Capture the cell that displays the provided text and extract its (X, Y) central coordinate. 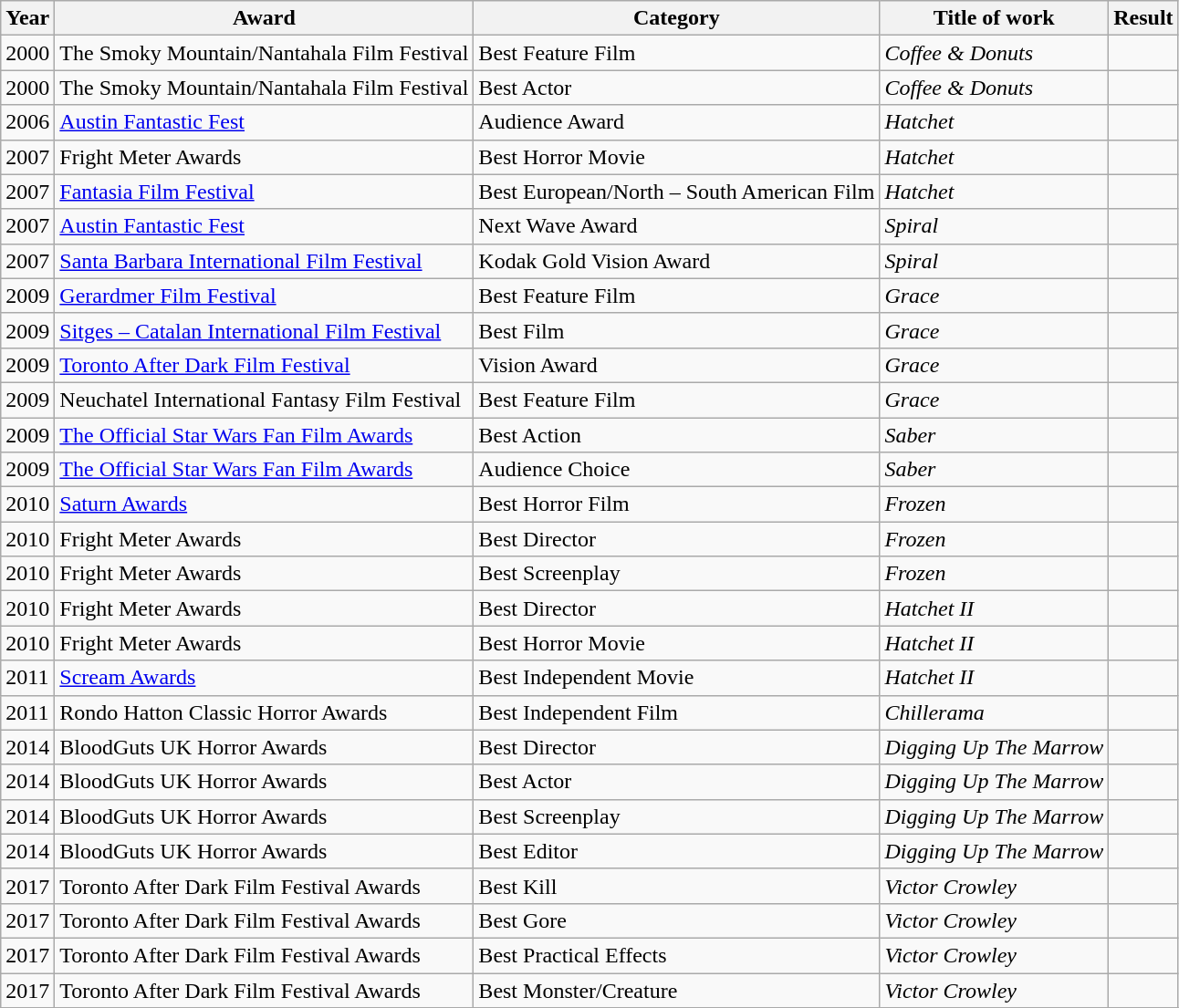
Best Independent Movie (677, 678)
Best Monster/Creature (677, 990)
Vision Award (677, 365)
Sitges – Catalan International Film Festival (265, 330)
Kodak Gold Vision Award (677, 261)
Best Gore (677, 920)
Best Horror Film (677, 504)
Fantasia Film Festival (265, 192)
Title of work (995, 18)
Saturn Awards (265, 504)
2006 (27, 122)
Best Action (677, 435)
Best Practical Effects (677, 955)
Result (1143, 18)
Next Wave Award (677, 226)
Santa Barbara International Film Festival (265, 261)
Audience Choice (677, 470)
Gerardmer Film Festival (265, 296)
Year (27, 18)
Rondo Hatton Classic Horror Awards (265, 712)
Category (677, 18)
Audience Award (677, 122)
Best Kill (677, 886)
Chillerama (995, 712)
Best Film (677, 330)
Scream Awards (265, 678)
Neuchatel International Fantasy Film Festival (265, 400)
Best Independent Film (677, 712)
Award (265, 18)
Toronto After Dark Film Festival (265, 365)
Best European/North – South American Film (677, 192)
Best Editor (677, 851)
